Return the [X, Y] coordinate for the center point of the cell that contains the specified text.  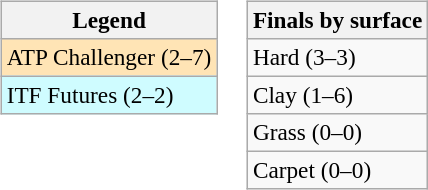
ITF Futures (2–2) [108, 95]
Carpet (0–0) [337, 171]
Grass (0–0) [337, 133]
ATP Challenger (2–7) [108, 57]
Legend [108, 20]
Finals by surface [337, 20]
Hard (3–3) [337, 57]
Clay (1–6) [337, 95]
